Provide the (x, y) coordinate of the cell's center where the given text is located.  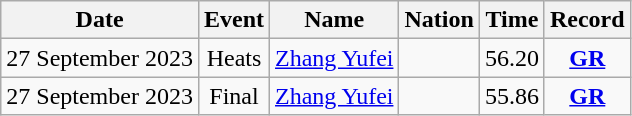
Date (100, 20)
Record (587, 20)
55.86 (512, 96)
Event (234, 20)
Heats (234, 58)
Final (234, 96)
Time (512, 20)
Nation (439, 20)
56.20 (512, 58)
Name (334, 20)
